Capture the cell that displays the provided text and extract its [x, y] central coordinate. 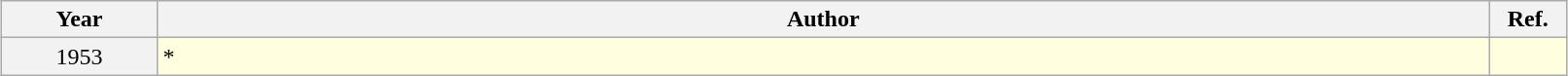
* [823, 57]
Ref. [1529, 19]
Year [80, 19]
1953 [80, 57]
Author [823, 19]
